Provide the (X, Y) coordinate of the cell's center where the given text is located.  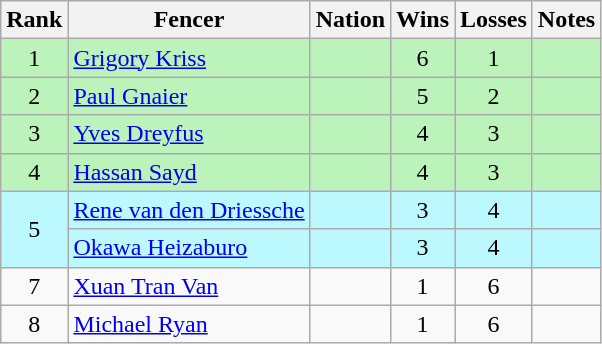
Xuan Tran Van (189, 286)
Losses (494, 20)
Nation (350, 20)
Wins (423, 20)
Notes (566, 20)
Hassan Sayd (189, 172)
8 (34, 324)
Michael Ryan (189, 324)
Fencer (189, 20)
Rank (34, 20)
7 (34, 286)
Paul Gnaier (189, 96)
Grigory Kriss (189, 58)
Rene van den Driessche (189, 210)
Okawa Heizaburo (189, 248)
Yves Dreyfus (189, 134)
